Output the (x, y) coordinate of the center of the cell containing the given text.  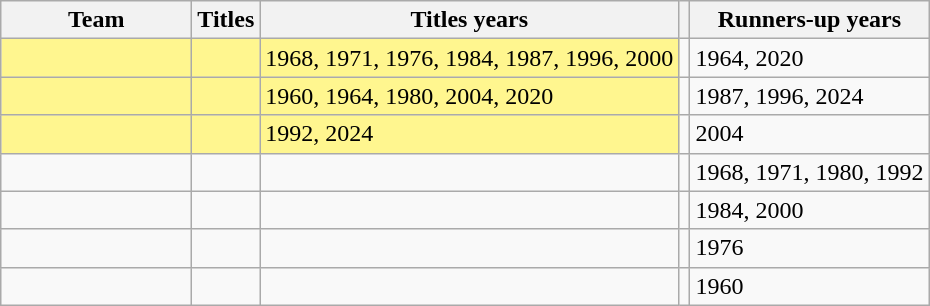
1968, 1971, 1976, 1984, 1987, 1996, 2000 (470, 58)
1964, 2020 (810, 58)
1968, 1971, 1980, 1992 (810, 172)
1960, 1964, 1980, 2004, 2020 (470, 96)
1987, 1996, 2024 (810, 96)
2004 (810, 134)
1960 (810, 286)
1976 (810, 248)
Team (96, 20)
Runners-up years (810, 20)
Titles years (470, 20)
Titles (226, 20)
1984, 2000 (810, 210)
1992, 2024 (470, 134)
